Output the [x, y] coordinate of the center of the cell containing the given text.  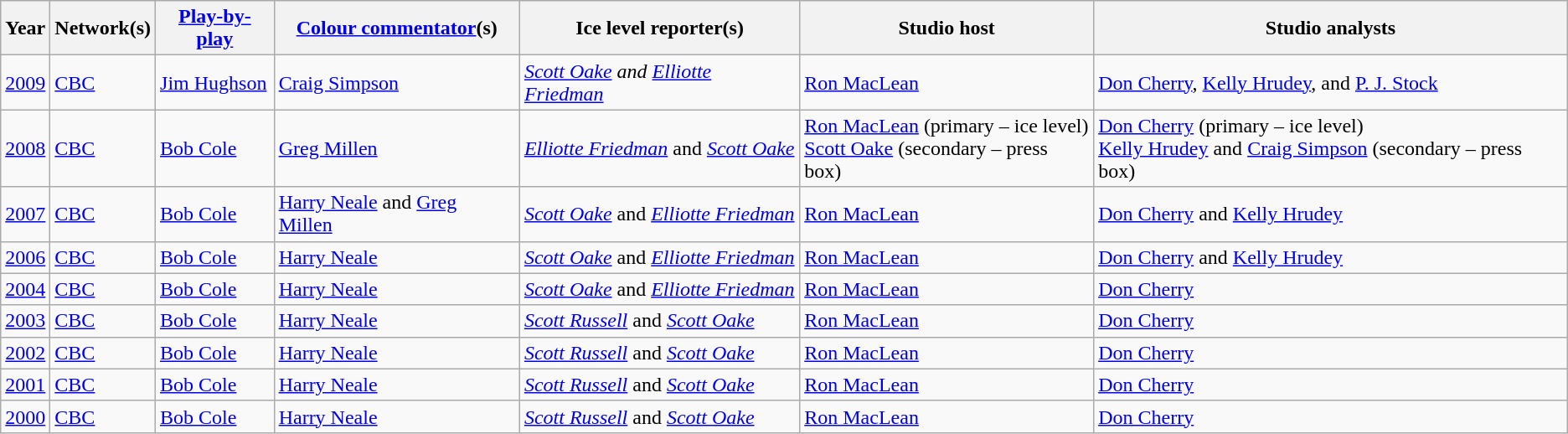
2000 [25, 416]
Play-by-play [215, 28]
2009 [25, 82]
Elliotte Friedman and Scott Oake [659, 148]
2001 [25, 385]
Colour commentator(s) [397, 28]
Ron MacLean (primary – ice level)Scott Oake (secondary – press box) [946, 148]
Studio analysts [1331, 28]
Studio host [946, 28]
2002 [25, 353]
Don Cherry, Kelly Hrudey, and P. J. Stock [1331, 82]
2008 [25, 148]
2003 [25, 321]
Greg Millen [397, 148]
Jim Hughson [215, 82]
2007 [25, 214]
2004 [25, 289]
Craig Simpson [397, 82]
Network(s) [103, 28]
Harry Neale and Greg Millen [397, 214]
2006 [25, 257]
Year [25, 28]
Ice level reporter(s) [659, 28]
Don Cherry (primary – ice level)Kelly Hrudey and Craig Simpson (secondary – press box) [1331, 148]
